Scan for the cell matching the given text and deliver its [x, y] coordinate at center. 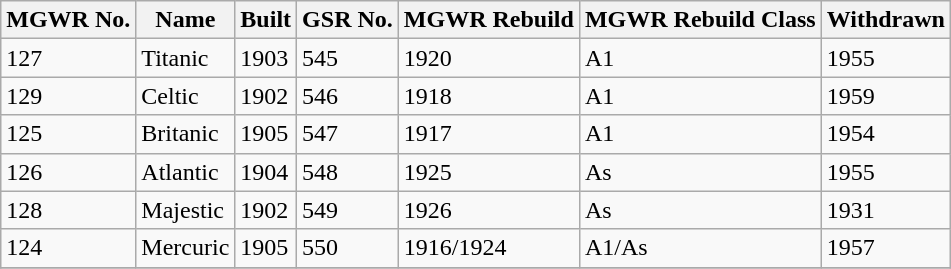
129 [68, 96]
Atlantic [186, 172]
MGWR Rebuild Class [700, 20]
1925 [488, 172]
1918 [488, 96]
545 [348, 58]
1926 [488, 210]
Majestic [186, 210]
128 [68, 210]
Built [266, 20]
547 [348, 134]
548 [348, 172]
MGWR Rebuild [488, 20]
1903 [266, 58]
1954 [886, 134]
127 [68, 58]
Britanic [186, 134]
Titanic [186, 58]
Name [186, 20]
Celtic [186, 96]
1959 [886, 96]
1917 [488, 134]
GSR No. [348, 20]
1957 [886, 248]
Mercuric [186, 248]
124 [68, 248]
125 [68, 134]
1904 [266, 172]
1920 [488, 58]
1931 [886, 210]
126 [68, 172]
549 [348, 210]
1916/1924 [488, 248]
MGWR No. [68, 20]
Withdrawn [886, 20]
546 [348, 96]
A1/As [700, 248]
550 [348, 248]
